For the text-containing cell, return its midpoint in (X, Y) coordinate format. 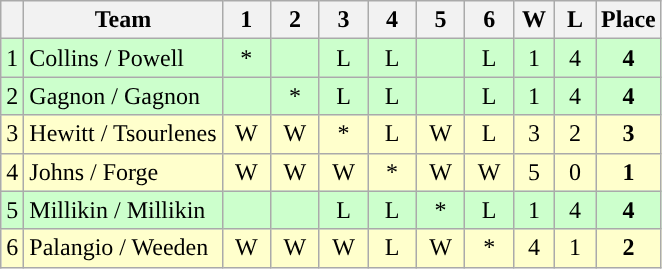
Gagnon / Gagnon (123, 96)
Palangio / Weeden (123, 248)
Johns / Forge (123, 172)
Hewitt / Tsourlenes (123, 134)
0 (576, 172)
Team (123, 20)
Collins / Powell (123, 58)
Millikin / Millikin (123, 210)
Place (629, 20)
